For the text-containing cell, return its midpoint in [x, y] coordinate format. 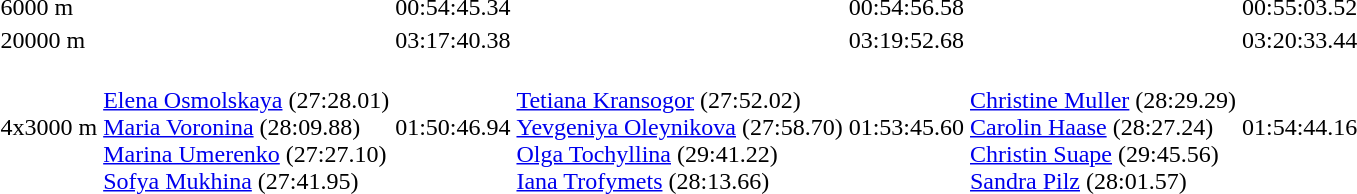
03:17:40.38 [453, 40]
03:19:52.68 [906, 40]
